Find where the given text appears and provide that cell's center as (x, y) coordinate. 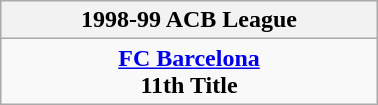
1998-99 ACB League (189, 20)
FC Barcelona11th Title (189, 72)
